Return the [x, y] coordinate for the center point of the cell that contains the specified text.  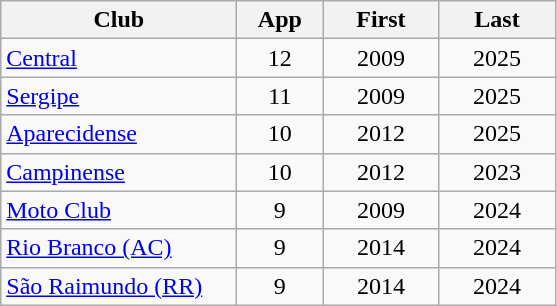
São Raimundo (RR) [119, 286]
2023 [497, 172]
Rio Branco (AC) [119, 248]
Moto Club [119, 210]
Aparecidense [119, 134]
First [381, 20]
12 [280, 58]
Last [497, 20]
Sergipe [119, 96]
11 [280, 96]
Campinense [119, 172]
Club [119, 20]
App [280, 20]
Central [119, 58]
